For the text-containing cell, return its midpoint in [X, Y] coordinate format. 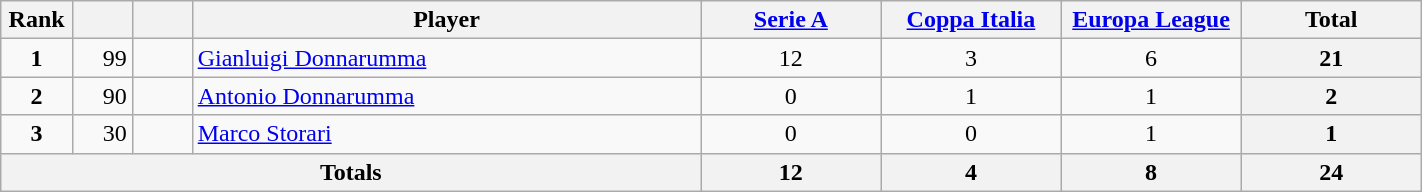
24 [1331, 172]
Coppa Italia [971, 20]
Player [446, 20]
21 [1331, 58]
6 [1151, 58]
Gianluigi Donnarumma [446, 58]
Total [1331, 20]
99 [102, 58]
Europa League [1151, 20]
Antonio Donnarumma [446, 96]
Serie A [791, 20]
30 [102, 134]
8 [1151, 172]
Marco Storari [446, 134]
Totals [351, 172]
Rank [37, 20]
4 [971, 172]
90 [102, 96]
